Find where the given text appears and provide that cell's center as (x, y) coordinate. 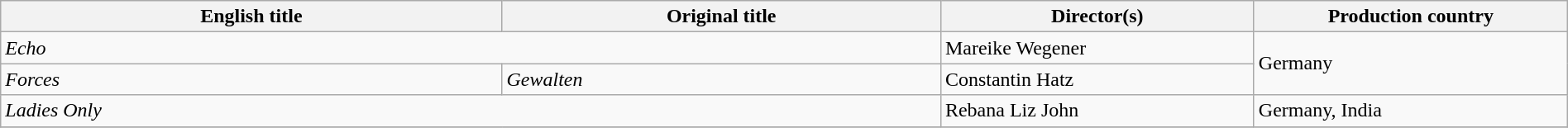
Constantin Hatz (1097, 79)
Mareike Wegener (1097, 48)
Director(s) (1097, 17)
Original title (721, 17)
Gewalten (721, 79)
Germany (1411, 64)
Production country (1411, 17)
English title (251, 17)
Ladies Only (471, 111)
Echo (471, 48)
Germany, India (1411, 111)
Forces (251, 79)
Rebana Liz John (1097, 111)
